Scan for the cell matching the given text and deliver its (X, Y) coordinate at center. 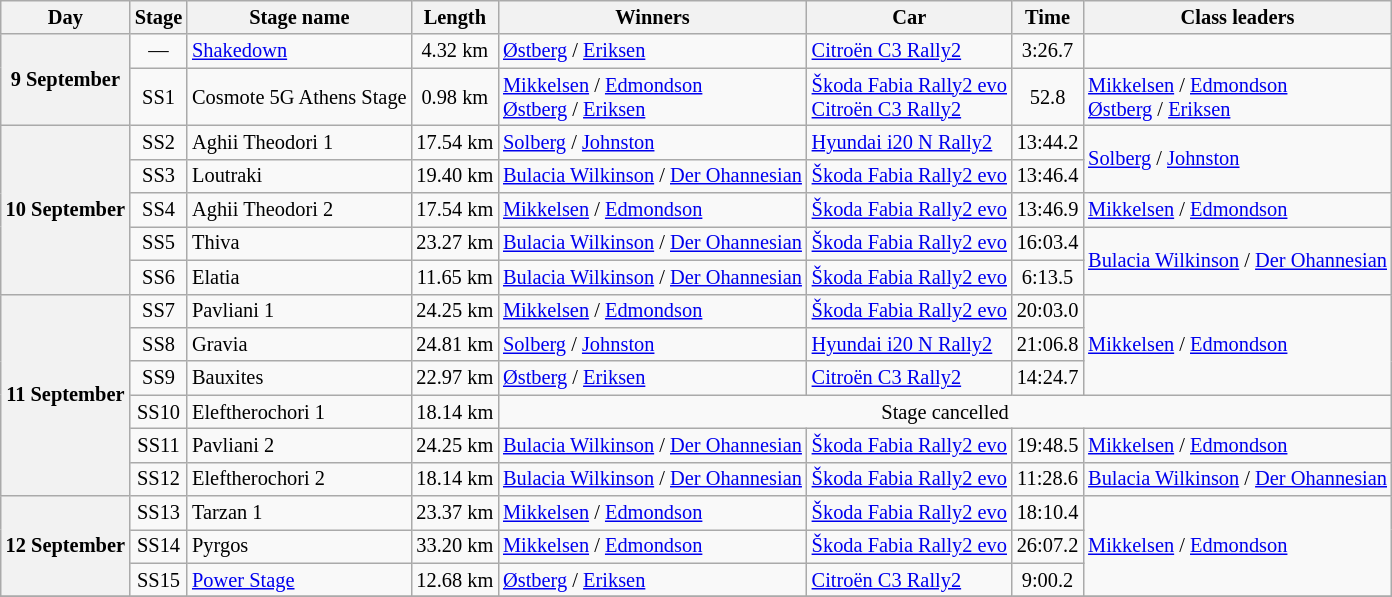
Loutraki (299, 176)
10 September (66, 209)
Bauxites (299, 378)
Stage name (299, 17)
SS9 (158, 378)
SS3 (158, 176)
SS5 (158, 243)
33.20 km (454, 546)
Length (454, 17)
Time (1048, 17)
4.32 km (454, 51)
Thiva (299, 243)
52.8 (1048, 97)
12 September (66, 546)
SS14 (158, 546)
Power Stage (299, 580)
19.40 km (454, 176)
12.68 km (454, 580)
18:10.4 (1048, 513)
22.97 km (454, 378)
0.98 km (454, 97)
13:46.4 (1048, 176)
SS13 (158, 513)
19:48.5 (1048, 445)
14:24.7 (1048, 378)
9 September (66, 80)
SS6 (158, 277)
23.37 km (454, 513)
Cosmote 5G Athens Stage (299, 97)
16:03.4 (1048, 243)
Pavliani 2 (299, 445)
SS15 (158, 580)
Aghii Theodori 1 (299, 142)
SS8 (158, 344)
6:13.5 (1048, 277)
26:07.2 (1048, 546)
13:46.9 (1048, 210)
— (158, 51)
Aghii Theodori 2 (299, 210)
Winners (652, 17)
3:26.7 (1048, 51)
SS7 (158, 311)
Car (910, 17)
SS11 (158, 445)
Stage cancelled (945, 412)
20:03.0 (1048, 311)
Day (66, 17)
13:44.2 (1048, 142)
SS2 (158, 142)
SS10 (158, 412)
Class leaders (1238, 17)
Elatia (299, 277)
Škoda Fabia Rally2 evoCitroën C3 Rally2 (910, 97)
Tarzan 1 (299, 513)
Pyrgos (299, 546)
SS1 (158, 97)
Eleftherochori 2 (299, 479)
24.81 km (454, 344)
11.65 km (454, 277)
Eleftherochori 1 (299, 412)
SS4 (158, 210)
Shakedown (299, 51)
SS12 (158, 479)
11 September (66, 395)
21:06.8 (1048, 344)
11:28.6 (1048, 479)
Gravia (299, 344)
Pavliani 1 (299, 311)
23.27 km (454, 243)
Stage (158, 17)
9:00.2 (1048, 580)
